Output the [X, Y] coordinate of the center of the cell containing the given text.  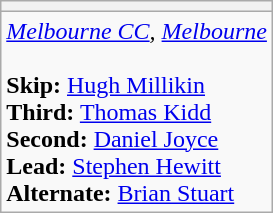
Melbourne CC, MelbourneSkip: Hugh Millikin Third: Thomas Kidd Second: Daniel Joyce Lead: Stephen Hewitt Alternate: Brian Stuart [137, 112]
